Locate the cell with the specified text and output its (x, y) center coordinate. 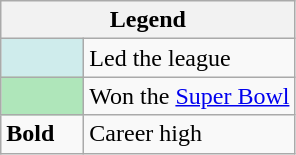
Career high (190, 134)
Legend (148, 20)
Bold (42, 134)
Won the Super Bowl (190, 96)
Led the league (190, 58)
